Scan for the cell matching the given text and deliver its (x, y) coordinate at center. 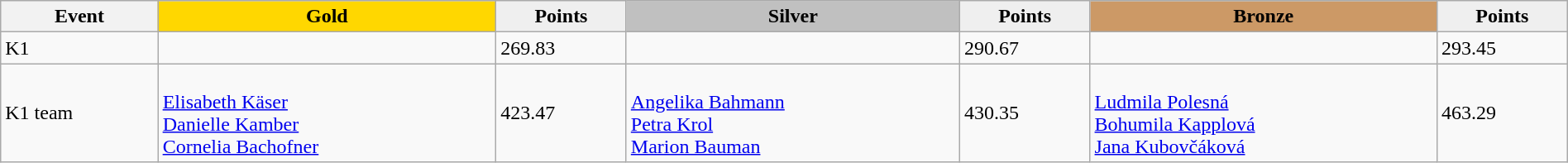
463.29 (1503, 113)
269.83 (562, 48)
Elisabeth KäserDanielle KamberCornelia Bachofner (327, 113)
293.45 (1503, 48)
Angelika BahmannPetra KrolMarion Bauman (792, 113)
K1 (79, 48)
Event (79, 17)
423.47 (562, 113)
290.67 (1025, 48)
K1 team (79, 113)
Bronze (1264, 17)
Silver (792, 17)
Gold (327, 17)
Ludmila PolesnáBohumila KapplováJana Kubovčáková (1264, 113)
430.35 (1025, 113)
